Determine the (x, y) coordinate at the center of the cell enclosing the given text.  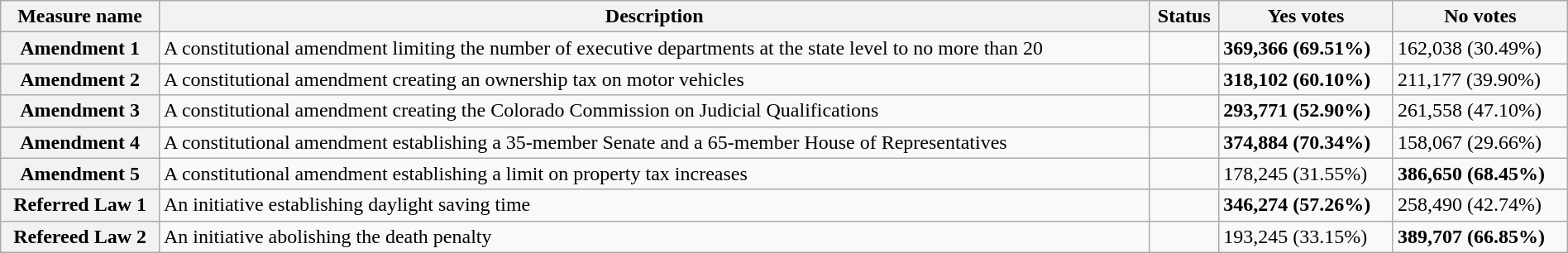
158,067 (29.66%) (1480, 142)
162,038 (30.49%) (1480, 48)
Yes votes (1307, 17)
Referred Law 1 (80, 205)
Refereed Law 2 (80, 236)
No votes (1480, 17)
A constitutional amendment limiting the number of executive departments at the state level to no more than 20 (654, 48)
389,707 (66.85%) (1480, 236)
318,102 (60.10%) (1307, 79)
An initiative establishing daylight saving time (654, 205)
Amendment 4 (80, 142)
Amendment 1 (80, 48)
386,650 (68.45%) (1480, 174)
258,490 (42.74%) (1480, 205)
Status (1184, 17)
193,245 (33.15%) (1307, 236)
A constitutional amendment creating the Colorado Commission on Judicial Qualifications (654, 111)
346,274 (57.26%) (1307, 205)
178,245 (31.55%) (1307, 174)
Amendment 3 (80, 111)
Amendment 5 (80, 174)
Description (654, 17)
261,558 (47.10%) (1480, 111)
A constitutional amendment creating an ownership tax on motor vehicles (654, 79)
293,771 (52.90%) (1307, 111)
369,366 (69.51%) (1307, 48)
Measure name (80, 17)
A constitutional amendment establishing a 35-member Senate and a 65-member House of Representatives (654, 142)
An initiative abolishing the death penalty (654, 236)
211,177 (39.90%) (1480, 79)
374,884 (70.34%) (1307, 142)
A constitutional amendment establishing a limit on property tax increases (654, 174)
Amendment 2 (80, 79)
